Search for the cell housing the specified text and yield its (X, Y) center coordinate. 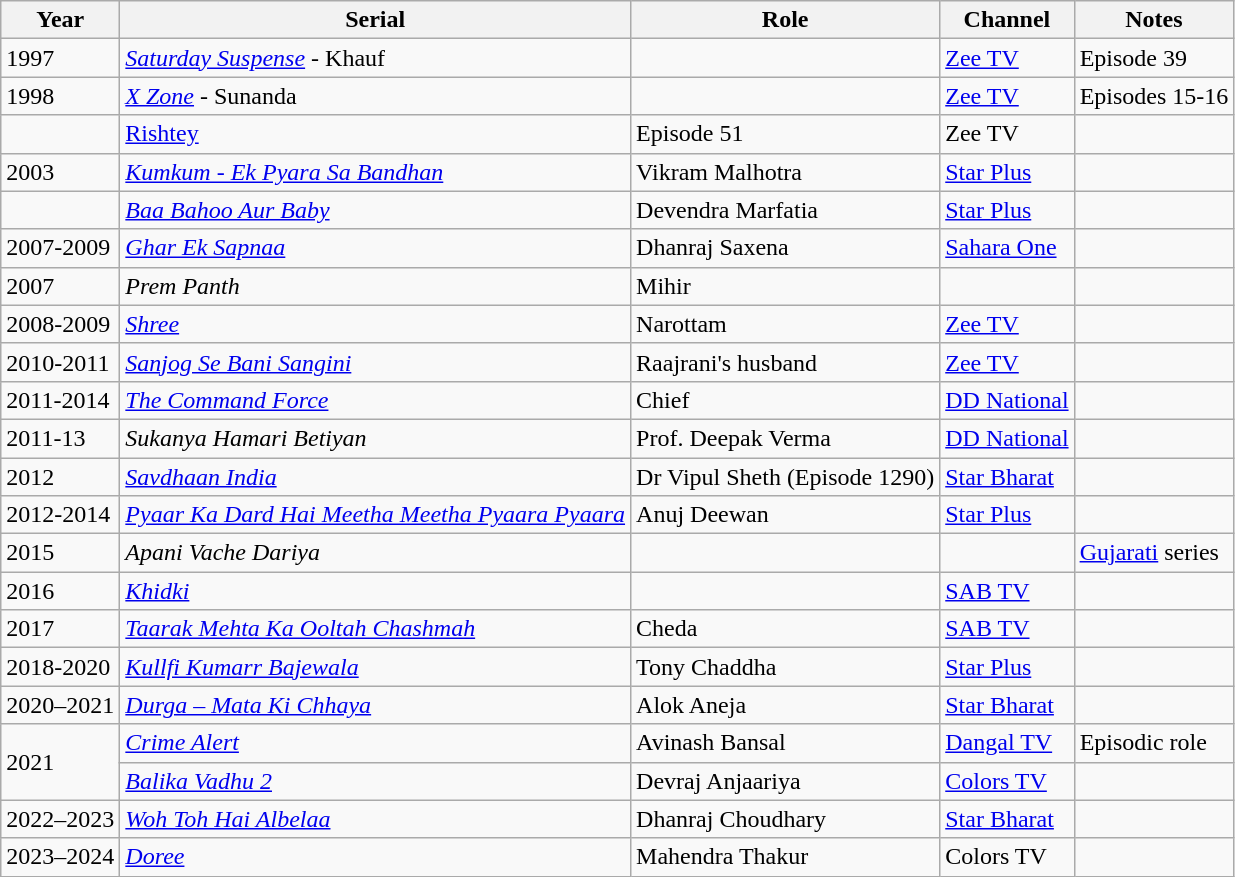
Chief (786, 400)
2008-2009 (60, 324)
2011-2014 (60, 400)
Ghar Ek Sapnaa (376, 248)
Serial (376, 20)
Woh Toh Hai Albelaa (376, 819)
Prem Panth (376, 286)
Devendra Marfatia (786, 210)
Khidki (376, 591)
Prof. Deepak Verma (786, 438)
X Zone - Sunanda (376, 96)
1998 (60, 96)
Crime Alert (376, 743)
Mahendra Thakur (786, 857)
Sanjog Se Bani Sangini (376, 362)
Doree (376, 857)
Sahara One (1007, 248)
Durga – Mata Ki Chhaya (376, 705)
Anuj Deewan (786, 515)
2010-2011 (60, 362)
Episodic role (1154, 743)
Kullfi Kumarr Bajewala (376, 667)
2023–2024 (60, 857)
Devraj Anjaariya (786, 781)
Taarak Mehta Ka Ooltah Chashmah (376, 629)
1997 (60, 58)
2022–2023 (60, 819)
Alok Aneja (786, 705)
Saturday Suspense - Khauf (376, 58)
Episodes 15-16 (1154, 96)
Apani Vache Dariya (376, 553)
Channel (1007, 20)
Avinash Bansal (786, 743)
Baa Bahoo Aur Baby (376, 210)
Vikram Malhotra (786, 172)
2015 (60, 553)
Balika Vadhu 2 (376, 781)
Narottam (786, 324)
Tony Chaddha (786, 667)
Dhanraj Choudhary (786, 819)
Gujarati series (1154, 553)
2003 (60, 172)
Year (60, 20)
2020–2021 (60, 705)
2018-2020 (60, 667)
2012-2014 (60, 515)
2016 (60, 591)
Shree (376, 324)
Role (786, 20)
The Command Force (376, 400)
Notes (1154, 20)
2021 (60, 762)
Kumkum - Ek Pyara Sa Bandhan (376, 172)
2011-13 (60, 438)
Rishtey (376, 134)
2007 (60, 286)
Dangal TV (1007, 743)
Sukanya Hamari Betiyan (376, 438)
2012 (60, 477)
2017 (60, 629)
Pyaar Ka Dard Hai Meetha Meetha Pyaara Pyaara (376, 515)
Dr Vipul Sheth (Episode 1290) (786, 477)
Dhanraj Saxena (786, 248)
Mihir (786, 286)
Savdhaan India (376, 477)
Episode 51 (786, 134)
Raajrani's husband (786, 362)
Cheda (786, 629)
2007-2009 (60, 248)
Episode 39 (1154, 58)
